Extract the [x, y] coordinate from the center of the cell holding the provided text.  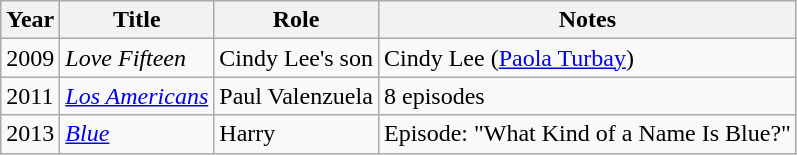
Harry [296, 134]
Notes [587, 20]
2013 [30, 134]
Blue [137, 134]
Episode: "What Kind of a Name Is Blue?" [587, 134]
Cindy Lee (Paola Turbay) [587, 58]
Paul Valenzuela [296, 96]
Love Fifteen [137, 58]
8 episodes [587, 96]
2009 [30, 58]
Title [137, 20]
Role [296, 20]
Cindy Lee's son [296, 58]
Los Americans [137, 96]
Year [30, 20]
2011 [30, 96]
